Capture the cell that displays the provided text and extract its [x, y] central coordinate. 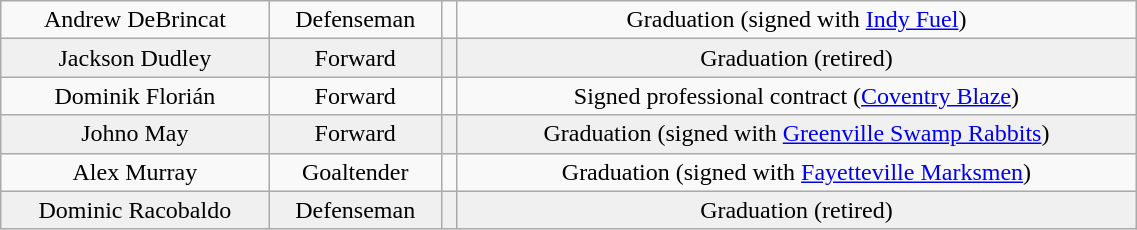
Alex Murray [135, 172]
Johno May [135, 134]
Graduation (signed with Fayetteville Marksmen) [796, 172]
Graduation (signed with Greenville Swamp Rabbits) [796, 134]
Dominic Racobaldo [135, 210]
Signed professional contract (Coventry Blaze) [796, 96]
Dominik Florián [135, 96]
Andrew DeBrincat [135, 20]
Jackson Dudley [135, 58]
Goaltender [355, 172]
Graduation (signed with Indy Fuel) [796, 20]
